Detect which cell encompasses the target text, then output its [x, y] center coordinate. 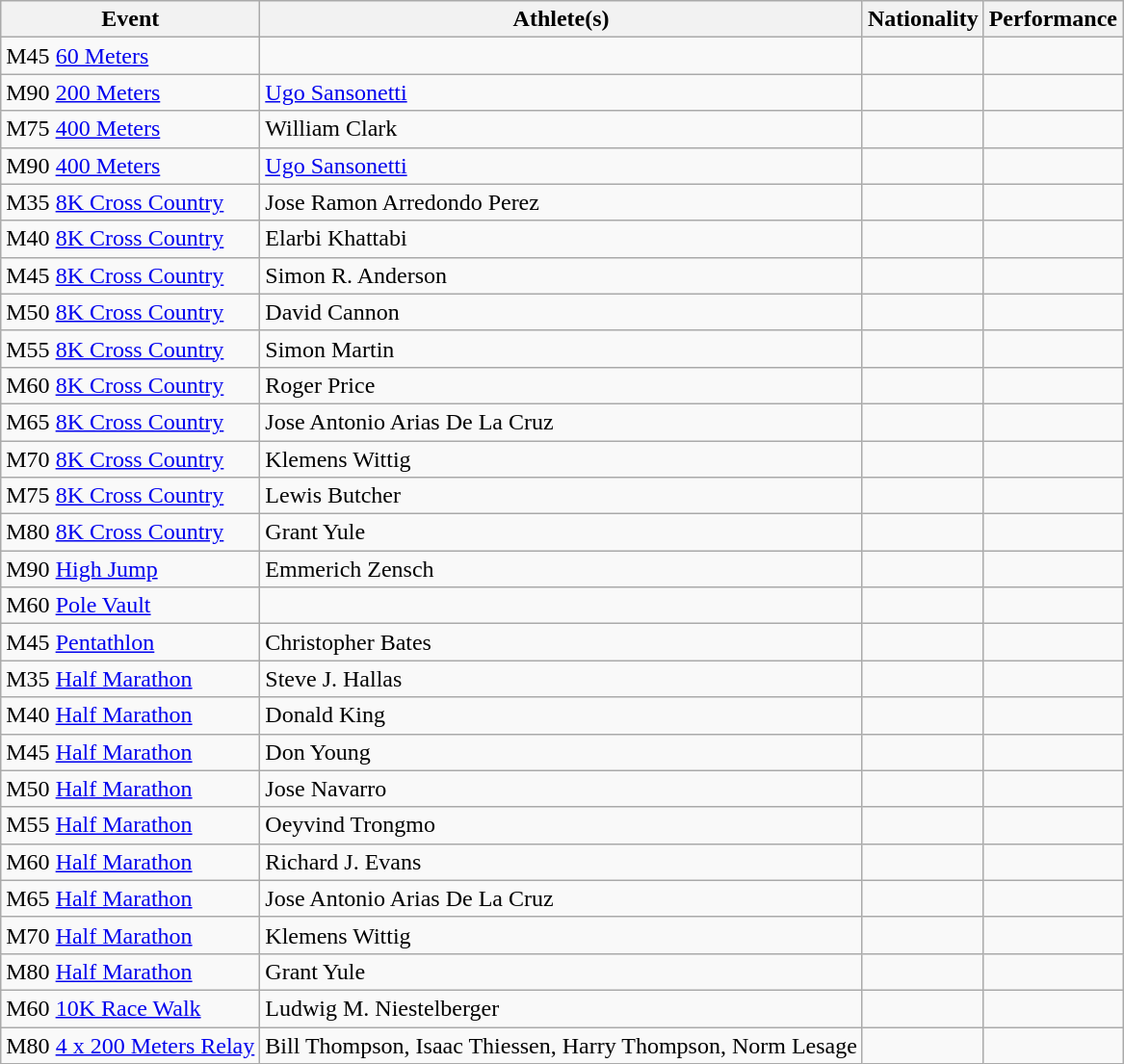
Oeyvind Trongmo [562, 825]
Elarbi Khattabi [562, 239]
Event [131, 19]
Simon R. Anderson [562, 275]
M60 10K Race Walk [131, 1008]
M35 8K Cross Country [131, 202]
Bill Thompson, Isaac Thiessen, Harry Thompson, Norm Lesage [562, 1045]
M60 Pole Vault [131, 606]
M50 8K Cross Country [131, 312]
M50 Half Marathon [131, 789]
David Cannon [562, 312]
M45 Half Marathon [131, 752]
M70 Half Marathon [131, 935]
M90 200 Meters [131, 92]
Don Young [562, 752]
Simon Martin [562, 349]
Christopher Bates [562, 642]
M75 8K Cross Country [131, 496]
Jose Ramon Arredondo Perez [562, 202]
M60 8K Cross Country [131, 385]
Athlete(s) [562, 19]
Performance [1053, 19]
Lewis Butcher [562, 496]
M55 8K Cross Country [131, 349]
M65 8K Cross Country [131, 422]
M40 Half Marathon [131, 715]
M90 High Jump [131, 569]
Donald King [562, 715]
M80 4 x 200 Meters Relay [131, 1045]
M65 Half Marathon [131, 898]
M35 Half Marathon [131, 679]
Roger Price [562, 385]
Ludwig M. Niestelberger [562, 1008]
M75 400 Meters [131, 129]
M80 8K Cross Country [131, 532]
M45 Pentathlon [131, 642]
M45 60 Meters [131, 56]
William Clark [562, 129]
Nationality [923, 19]
M55 Half Marathon [131, 825]
Emmerich Zensch [562, 569]
M60 Half Marathon [131, 862]
Steve J. Hallas [562, 679]
Richard J. Evans [562, 862]
M90 400 Meters [131, 166]
M40 8K Cross Country [131, 239]
M80 Half Marathon [131, 972]
Jose Navarro [562, 789]
M70 8K Cross Country [131, 459]
M45 8K Cross Country [131, 275]
